Pinpoint the cell where the given text exists, returning its (x, y) midpoint coordinate. 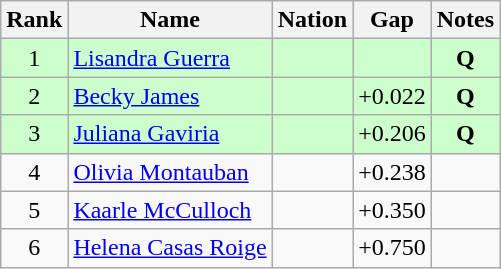
+0.022 (392, 96)
2 (34, 96)
Helena Casas Roige (170, 248)
+0.350 (392, 210)
Lisandra Guerra (170, 58)
1 (34, 58)
Olivia Montauban (170, 172)
Kaarle McCulloch (170, 210)
Notes (465, 20)
+0.238 (392, 172)
Rank (34, 20)
5 (34, 210)
3 (34, 134)
+0.206 (392, 134)
Nation (312, 20)
Name (170, 20)
Juliana Gaviria (170, 134)
+0.750 (392, 248)
6 (34, 248)
Gap (392, 20)
4 (34, 172)
Becky James (170, 96)
